Provide the [x, y] coordinate of the cell's center where the given text is located.  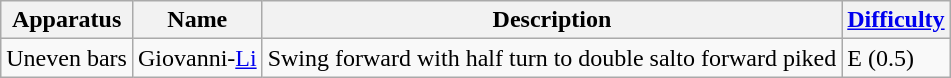
Giovanni-Li [197, 58]
E (0.5) [896, 58]
Name [197, 20]
Description [552, 20]
Difficulty [896, 20]
Swing forward with half turn to double salto forward piked [552, 58]
Uneven bars [67, 58]
Apparatus [67, 20]
